Search for the cell housing the specified text and yield its [x, y] center coordinate. 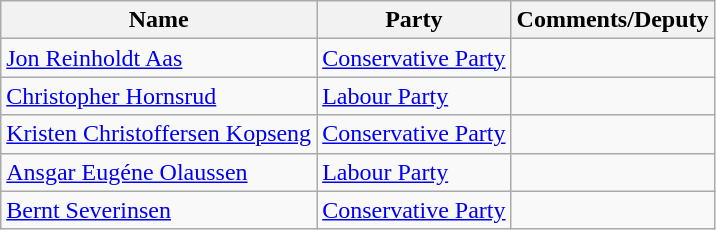
Comments/Deputy [612, 20]
Christopher Hornsrud [159, 96]
Jon Reinholdt Aas [159, 58]
Ansgar Eugéne Olaussen [159, 172]
Name [159, 20]
Bernt Severinsen [159, 210]
Party [414, 20]
Kristen Christoffersen Kopseng [159, 134]
